Detect which cell encompasses the target text, then output its (x, y) center coordinate. 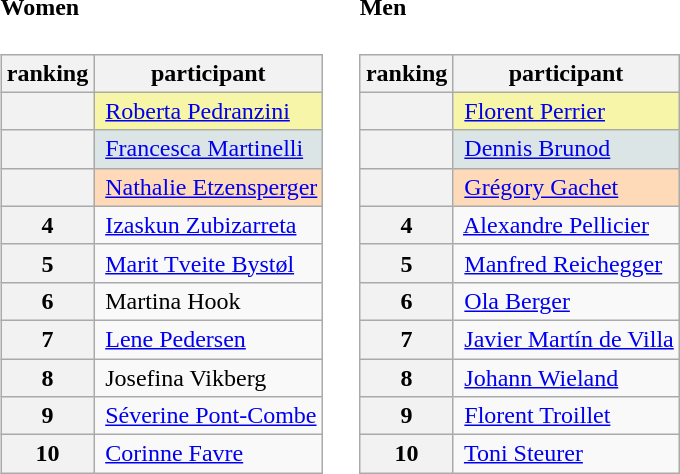
Nathalie Etzensperger (208, 187)
Dennis Brunod (566, 149)
Ola Berger (566, 301)
Martina Hook (208, 301)
Florent Troillet (566, 416)
Johann Wieland (566, 378)
Alexandre Pellicier (566, 225)
Josefina Vikberg (208, 378)
Javier Martín de Villa (566, 339)
Corinne Favre (208, 454)
Florent Perrier (566, 111)
Séverine Pont-Combe (208, 416)
Lene Pedersen (208, 339)
Roberta Pedranzini (208, 111)
Toni Steurer (566, 454)
Izaskun Zubizarreta (208, 225)
Francesca Martinelli (208, 149)
Manfred Reichegger (566, 263)
Marit Tveite Bystøl (208, 263)
Grégory Gachet (566, 187)
